Provide the (X, Y) coordinate of the cell's center where the given text is located.  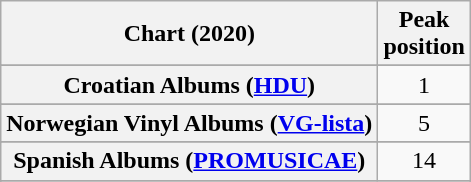
14 (424, 161)
1 (424, 85)
Peakposition (424, 34)
Norwegian Vinyl Albums (VG-lista) (190, 123)
Spanish Albums (PROMUSICAE) (190, 161)
Chart (2020) (190, 34)
5 (424, 123)
Croatian Albums (HDU) (190, 85)
